Output the (x, y) coordinate of the center of the cell containing the given text.  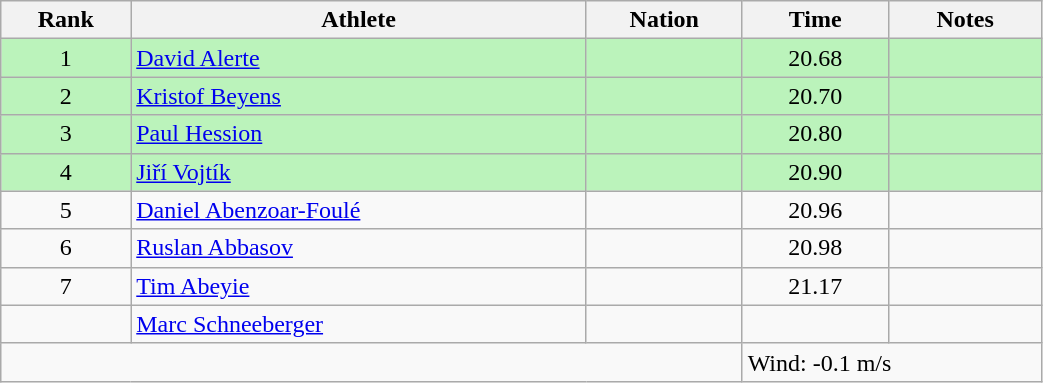
Tim Abeyie (359, 286)
5 (66, 210)
20.98 (815, 248)
7 (66, 286)
1 (66, 58)
Daniel Abenzoar-Foulé (359, 210)
6 (66, 248)
Rank (66, 20)
20.96 (815, 210)
20.80 (815, 134)
Jiří Vojtík (359, 172)
20.68 (815, 58)
Wind: -0.1 m/s (892, 362)
3 (66, 134)
Athlete (359, 20)
21.17 (815, 286)
20.90 (815, 172)
Ruslan Abbasov (359, 248)
Marc Schneeberger (359, 324)
Notes (965, 20)
David Alerte (359, 58)
Nation (664, 20)
4 (66, 172)
Paul Hession (359, 134)
20.70 (815, 96)
Time (815, 20)
2 (66, 96)
Kristof Beyens (359, 96)
